Detect which cell encompasses the target text, then output its (x, y) center coordinate. 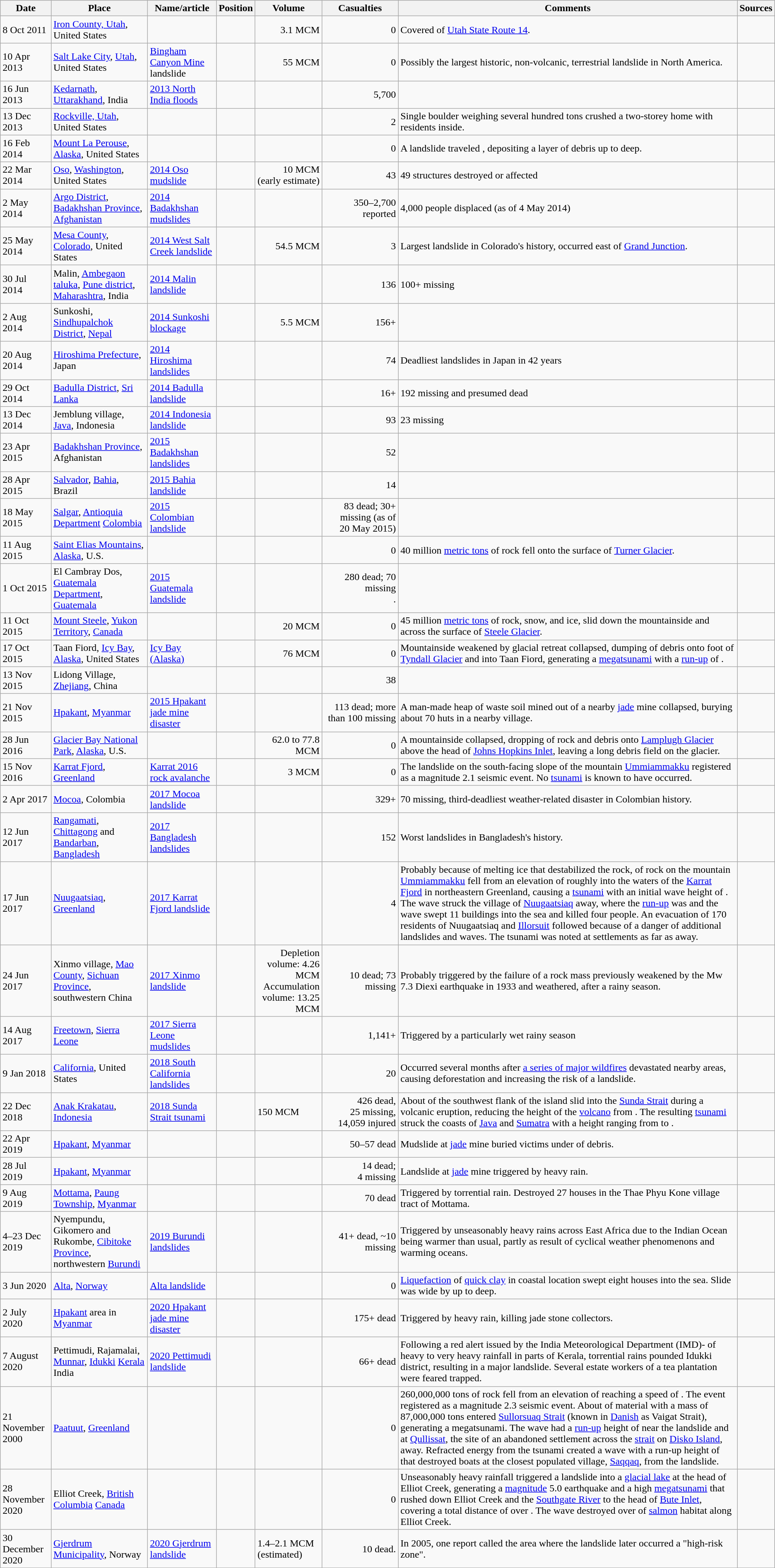
62.0 to 77.8 MCM (288, 745)
Jemblung village, Java, Indonesia (99, 420)
Single boulder weighing several hundred tons crushed a two-storey home with residents inside. (568, 122)
16 Feb 2014 (26, 148)
Salgar, Antioquia Department Colombia (99, 518)
Triggered by torrential rain. Destroyed 27 houses in the Thae Phyu Kone village tract of Mottama. (568, 1198)
11 Aug 2015 (26, 550)
El Cambray Dos, Guatemala Department, Guatemala (99, 588)
2014 Sunkoshi blockage (182, 322)
Pettimudi, Rajamalai, Munnar, Idukki Kerala India (99, 1361)
329+ (360, 799)
Salt Lake City, Utah, United States (99, 62)
Bingham Canyon Mine landslide (182, 62)
156+ (360, 322)
10 Apr 2013 (26, 62)
Gjerdrum Municipality, Norway (99, 1549)
10 MCM (early estimate) (288, 176)
100+ missing (568, 284)
Malin, Ambegaon taluka, Pune district, Maharashtra, India (99, 284)
2017 Sierra Leone mudslides (182, 1036)
A landslide traveled , depositing a layer of debris up to deep. (568, 148)
11 Oct 2015 (26, 626)
9 Jan 2018 (26, 1074)
23 missing (568, 420)
4–23 Dec 2019 (26, 1242)
20 Aug 2014 (26, 360)
70 dead (360, 1198)
2014 West Salt Creek landslide (182, 246)
Badulla District, Sri Lanka (99, 393)
2017 Bangladesh landslides (182, 837)
Nyempundu, Gikomero and Rukombe, Cibitoke Province, northwestern Burundi (99, 1242)
Liquefaction of quick clay in coastal location swept eight houses into the sea. Slide was wide by up to deep. (568, 1285)
8 Oct 2011 (26, 30)
52 (360, 453)
Mount Steele, Yukon Territory, Canada (99, 626)
43 (360, 176)
2015 Colombian landslide (182, 518)
3 Jun 2020 (26, 1285)
7 August 2020 (26, 1361)
22 Mar 2014 (26, 176)
15 Nov 2016 (26, 772)
280 dead; 70 missing. (360, 588)
Depletion volume: 4.26 MCMAccumulation volume: 13.25 MCM (288, 980)
Glacier Bay National Park, Alaska, U.S. (99, 745)
21 November 2000 (26, 1428)
Triggered by a particularly wet rainy season (568, 1036)
14 (360, 485)
30 Jul 2014 (26, 284)
1,141+ (360, 1036)
2018 Sunda Strait tsunami (182, 1112)
13 Nov 2015 (26, 680)
2014 Malin landslide (182, 284)
Alta, Norway (99, 1285)
2020 Gjerdrum landslide (182, 1549)
Anak Krakatau, Indonesia (99, 1112)
10 dead. (360, 1549)
Argo District, Badakhshan Province, Afghanistan (99, 208)
5,700 (360, 94)
175+ dead (360, 1318)
17 Oct 2015 (26, 653)
2015 Bahia landslide (182, 485)
54.5 MCM (288, 246)
Possibly the largest historic, non-volcanic, terrestrial landslide in North America. (568, 62)
2017 Mocoa landslide (182, 799)
5.5 MCM (288, 322)
28 Jun 2016 (26, 745)
Icy Bay (Alaska) (182, 653)
Paatuut, Greenland (99, 1428)
Mount La Perouse, Alaska, United States (99, 148)
13 Dec 2014 (26, 420)
Alta landslide (182, 1285)
Date (26, 8)
9 Aug 2019 (26, 1198)
3 MCM (288, 772)
14 Aug 2017 (26, 1036)
Mocoa, Colombia (99, 799)
2 Apr 2017 (26, 799)
55 MCM (288, 62)
Xinmo village, Mao County, Sichuan Province, southwestern China (99, 980)
Mesa County, Colorado, United States (99, 246)
16+ (360, 393)
Volume (288, 8)
38 (360, 680)
Badakhshan Province, Afghanistan (99, 453)
150 MCM (288, 1112)
70 missing, third-deadliest weather-related disaster in Colombian history. (568, 799)
22 Dec 2018 (26, 1112)
Hiroshima Prefecture, Japan (99, 360)
A man-made heap of waste soil mined out of a nearby jade mine collapsed, burying about 70 huts in a nearby village. (568, 713)
24 Jun 2017 (26, 980)
93 (360, 420)
2014 Oso mudslide (182, 176)
23 Apr 2015 (26, 453)
Iron County, Utah, United States (99, 30)
Elliot Creek, British Columbia Canada (99, 1499)
4 (360, 903)
3.1 MCM (288, 30)
29 Oct 2014 (26, 393)
2013 North India floods (182, 94)
74 (360, 360)
California, United States (99, 1074)
12 Jun 2017 (26, 837)
Sunkoshi, Sindhupalchok District, Nepal (99, 322)
3 (360, 246)
18 May 2015 (26, 518)
41+ dead, ~10 missing (360, 1242)
76 MCM (288, 653)
Mottama, Paung Township, Myanmar (99, 1198)
Casualties (360, 8)
In 2005, one report called the area where the landslide later occurred a "high-risk zone". (568, 1549)
83 dead; 30+ missing (as of 20 May 2015) (360, 518)
350–2,700 reported (360, 208)
25 May 2014 (26, 246)
Mudslide at jade mine buried victims under of debris. (568, 1144)
2020 Hpakant jade mine disaster (182, 1318)
Karrat 2016 rock avalanche (182, 772)
28 November 2020 (26, 1499)
2018 South California landslides (182, 1074)
2014 Badulla landslide (182, 393)
2 Aug 2014 (26, 322)
2 July 2020 (26, 1318)
2 May 2014 (26, 208)
Place (99, 8)
Lidong Village, Zhejiang, China (99, 680)
17 Jun 2017 (26, 903)
Hpakant area in Myanmar (99, 1318)
Rockville, Utah, United States (99, 122)
45 million metric tons of rock, snow, and ice, slid down the mountainside and across the surface of Steele Glacier. (568, 626)
2020 Pettimudi landslide (182, 1361)
Position (236, 8)
2014 Hiroshima landslides (182, 360)
22 Apr 2019 (26, 1144)
28 Jul 2019 (26, 1171)
Covered of Utah State Route 14. (568, 30)
2015 Guatemala landslide (182, 588)
113 dead; more than 100 missing (360, 713)
2014 Indonesia landslide (182, 420)
20 MCM (288, 626)
2 (360, 122)
20 (360, 1074)
Nuugaatsiaq, Greenland (99, 903)
1 Oct 2015 (26, 588)
Name/article (182, 8)
2015 Badakhshan landslides (182, 453)
49 structures destroyed or affected (568, 176)
16 Jun 2013 (26, 94)
Oso, Washington, United States (99, 176)
Worst landslides in Bangladesh's history. (568, 837)
Salvador, Bahia, Brazil (99, 485)
Sources (756, 8)
Saint Elias Mountains, Alaska, U.S. (99, 550)
2017 Karrat Fjord landslide (182, 903)
Kedarnath, Uttarakhand, India (99, 94)
Taan Fiord, Icy Bay, Alaska, United States (99, 653)
Freetown, Sierra Leone (99, 1036)
Landslide at jade mine triggered by heavy rain. (568, 1171)
28 Apr 2015 (26, 485)
2015 Hpakant jade mine disaster (182, 713)
2017 Xinmo landslide (182, 980)
21 Nov 2015 (26, 713)
Largest landslide in Colorado's history, occurred east of Grand Junction. (568, 246)
1.4–2.1 MCM (estimated) (288, 1549)
Comments (568, 8)
Triggered by heavy rain, killing jade stone collectors. (568, 1318)
152 (360, 837)
192 missing and presumed dead (568, 393)
14 dead; 4 missing (360, 1171)
Deadliest landslides in Japan in 42 years (568, 360)
Rangamati, Chittagong and Bandarban, Bangladesh (99, 837)
2014 Badakhshan mudslides (182, 208)
13 Dec 2013 (26, 122)
40 million metric tons of rock fell onto the surface of Turner Glacier. (568, 550)
426 dead, 25 missing, 14,059 injured (360, 1112)
Karrat Fjord, Greenland (99, 772)
10 dead; 73 missing (360, 980)
136 (360, 284)
30 December 2020 (26, 1549)
66+ dead (360, 1361)
Occurred several months after a series of major wildfires devastated nearby areas, causing deforestation and increasing the risk of a landslide. (568, 1074)
4,000 people displaced (as of 4 May 2014) (568, 208)
2019 Burundi landslides (182, 1242)
50–57 dead (360, 1144)
Probably triggered by the failure of a rock mass previously weakened by the Mw 7.3 Diexi earthquake in 1933 and weathered, after a rainy season. (568, 980)
